Search for the cell housing the specified text and yield its (X, Y) center coordinate. 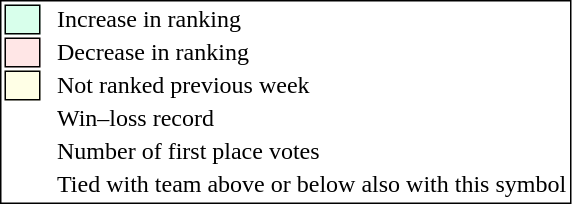
Number of first place votes (312, 151)
Tied with team above or below also with this symbol (312, 185)
Not ranked previous week (312, 85)
Decrease in ranking (312, 53)
Win–loss record (312, 119)
Increase in ranking (312, 19)
